Return [x, y] of the center of cell containing provided text 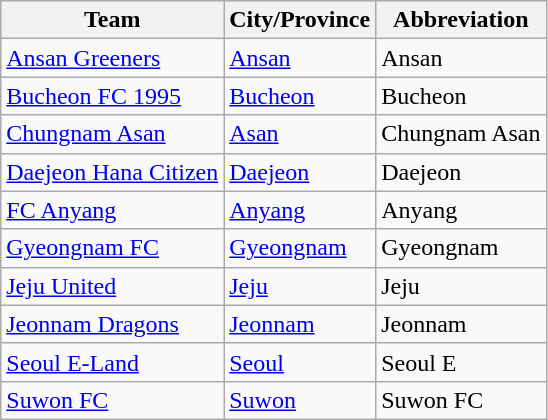
City/Province [300, 20]
Gyeongnam FC [112, 248]
FC Anyang [112, 210]
Suwon [300, 400]
Seoul E-Land [112, 362]
Ansan Greeners [112, 58]
Jeju United [112, 286]
Bucheon FC 1995 [112, 96]
Asan [300, 134]
Daejeon Hana Citizen [112, 172]
Abbreviation [461, 20]
Seoul E [461, 362]
Jeonnam Dragons [112, 324]
Team [112, 20]
Seoul [300, 362]
